For the text-containing cell, return its midpoint in [x, y] coordinate format. 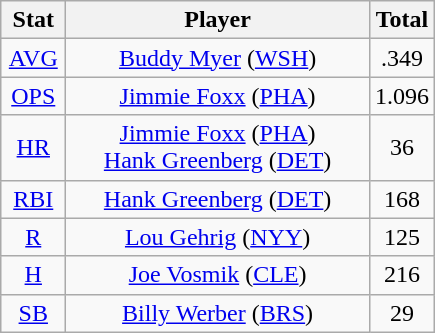
Buddy Myer (WSH) [218, 58]
1.096 [402, 96]
216 [402, 275]
125 [402, 237]
36 [402, 148]
Stat [34, 20]
RBI [34, 199]
Jimmie Foxx (PHA) [218, 96]
Hank Greenberg (DET) [218, 199]
AVG [34, 58]
Player [218, 20]
168 [402, 199]
SB [34, 313]
Lou Gehrig (NYY) [218, 237]
29 [402, 313]
Total [402, 20]
OPS [34, 96]
Jimmie Foxx (PHA)Hank Greenberg (DET) [218, 148]
HR [34, 148]
H [34, 275]
Joe Vosmik (CLE) [218, 275]
R [34, 237]
Billy Werber (BRS) [218, 313]
.349 [402, 58]
